For the text-containing cell, return its midpoint in [X, Y] coordinate format. 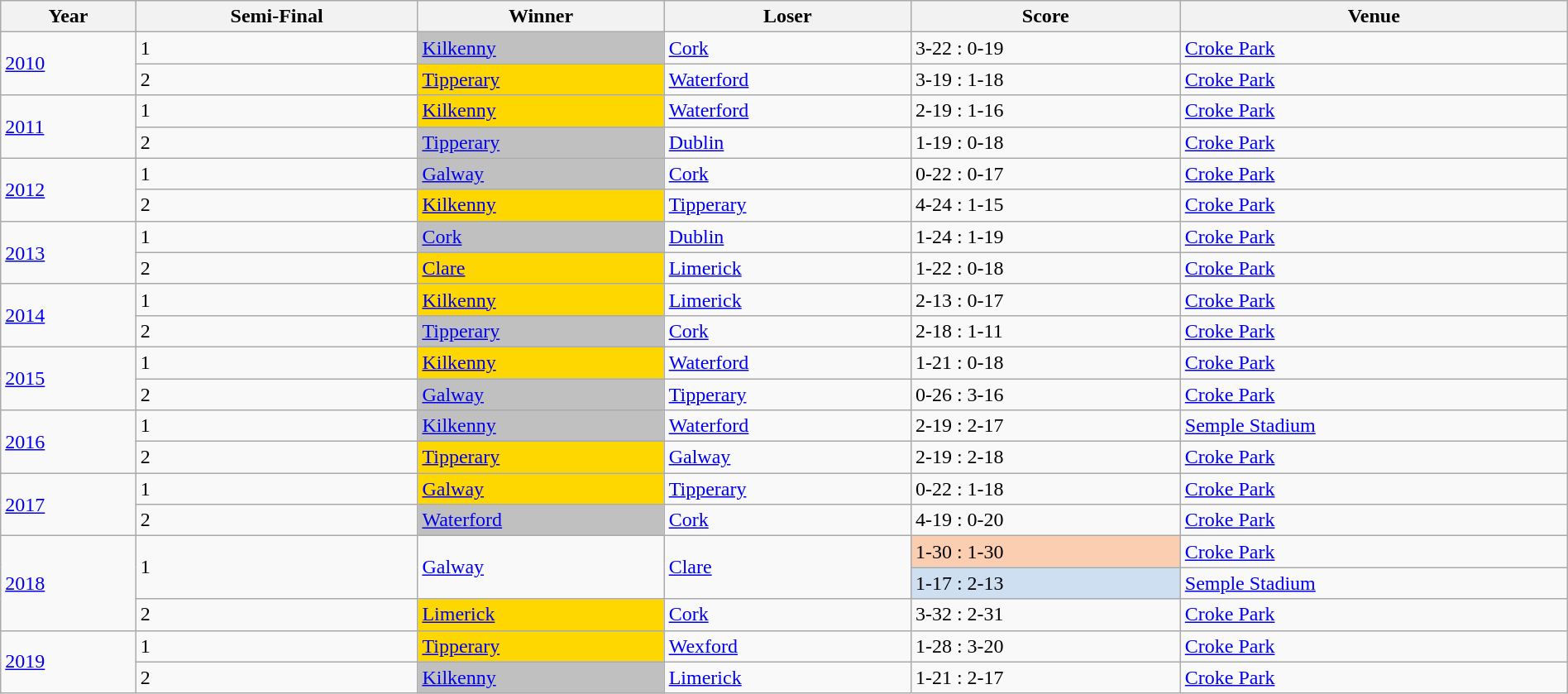
2011 [68, 127]
Venue [1374, 17]
2019 [68, 662]
Semi-Final [276, 17]
1-24 : 1-19 [1045, 237]
1-19 : 0-18 [1045, 142]
2010 [68, 64]
1-21 : 2-17 [1045, 677]
0-22 : 0-17 [1045, 174]
1-22 : 0-18 [1045, 268]
Score [1045, 17]
Wexford [787, 646]
2017 [68, 505]
Winner [541, 17]
2-19 : 1-16 [1045, 111]
Loser [787, 17]
3-32 : 2-31 [1045, 615]
2-19 : 2-18 [1045, 457]
0-26 : 3-16 [1045, 395]
2015 [68, 378]
2016 [68, 442]
2-18 : 1-11 [1045, 331]
2014 [68, 315]
3-22 : 0-19 [1045, 48]
1-30 : 1-30 [1045, 552]
1-21 : 0-18 [1045, 362]
2-13 : 0-17 [1045, 299]
2-19 : 2-17 [1045, 426]
2013 [68, 252]
0-22 : 1-18 [1045, 489]
1-17 : 2-13 [1045, 583]
4-19 : 0-20 [1045, 520]
4-24 : 1-15 [1045, 205]
2012 [68, 189]
1-28 : 3-20 [1045, 646]
3-19 : 1-18 [1045, 79]
Year [68, 17]
2018 [68, 583]
